Identify which cell holds the provided text, then report its (X, Y) central coordinate. 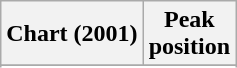
Chart (2001) (72, 34)
Peakposition (189, 34)
